For the text-containing cell, return its midpoint in [X, Y] coordinate format. 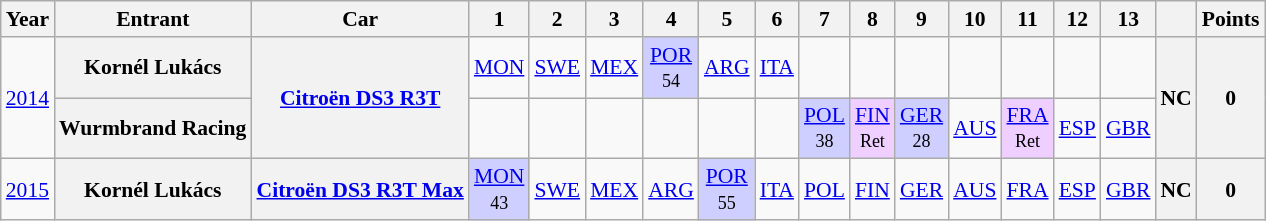
13 [1128, 19]
MON [500, 68]
3 [614, 19]
Citroën DS3 R3T Max [360, 190]
8 [872, 19]
Points [1231, 19]
POR55 [727, 190]
POR54 [671, 68]
MON43 [500, 190]
Year [28, 19]
6 [777, 19]
FINRet [872, 128]
11 [1027, 19]
1 [500, 19]
FRARet [1027, 128]
4 [671, 19]
GER28 [922, 128]
9 [922, 19]
12 [1078, 19]
Citroën DS3 R3T [360, 98]
FRA [1027, 190]
2015 [28, 190]
Car [360, 19]
2014 [28, 98]
POL38 [824, 128]
GER [922, 190]
2 [557, 19]
Wurmbrand Racing [152, 128]
POL [824, 190]
Entrant [152, 19]
FIN [872, 190]
10 [974, 19]
5 [727, 19]
7 [824, 19]
